Scan for the cell matching the given text and deliver its [x, y] coordinate at center. 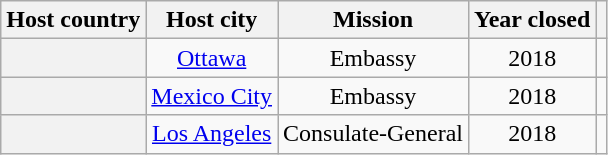
Host city [212, 20]
Consulate-General [374, 134]
Los Angeles [212, 134]
Mexico City [212, 96]
Host country [74, 20]
Year closed [532, 20]
Mission [374, 20]
Ottawa [212, 58]
